Capture the cell that displays the provided text and extract its (x, y) central coordinate. 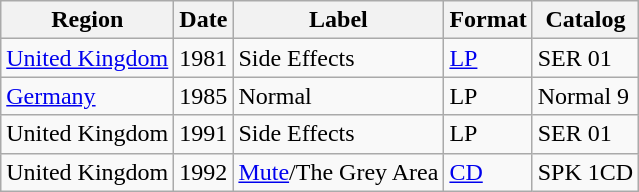
Germany (88, 96)
Normal 9 (585, 96)
Format (488, 20)
Catalog (585, 20)
SPK 1CD (585, 172)
1981 (204, 58)
1985 (204, 96)
Region (88, 20)
CD (488, 172)
1992 (204, 172)
Normal (338, 96)
Date (204, 20)
1991 (204, 134)
Mute/The Grey Area (338, 172)
Label (338, 20)
